For the text-containing cell, return its midpoint in [X, Y] coordinate format. 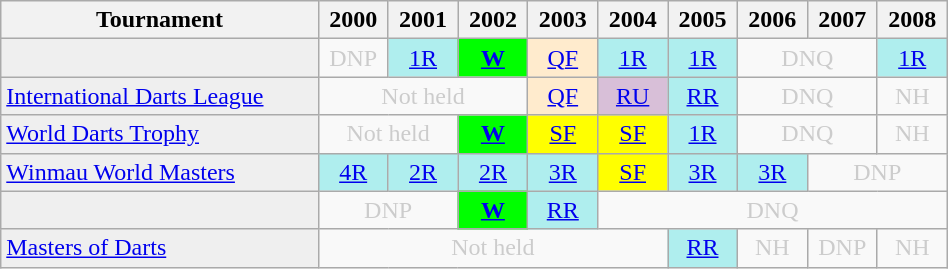
2008 [912, 20]
4R [353, 172]
International Darts League [160, 96]
2007 [842, 20]
Masters of Darts [160, 248]
2006 [772, 20]
2003 [563, 20]
Winmau World Masters [160, 172]
2000 [353, 20]
2004 [633, 20]
2001 [423, 20]
Tournament [160, 20]
RU [633, 96]
2005 [703, 20]
World Darts Trophy [160, 134]
2002 [493, 20]
